Output the (x, y) coordinate of the center of the cell containing the given text.  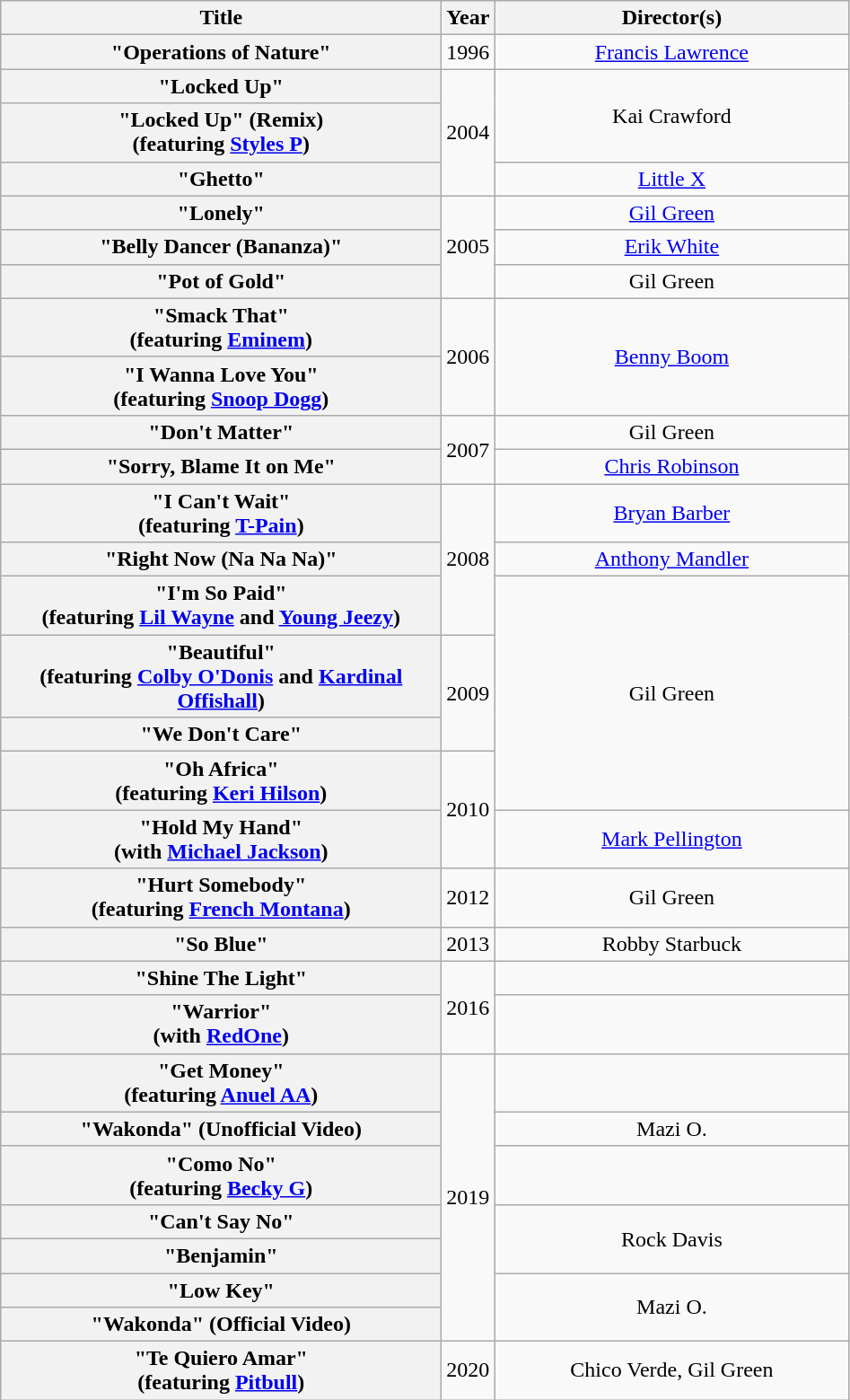
"I'm So Paid"(featuring Lil Wayne and Young Jeezy) (221, 605)
2005 (469, 247)
"We Don't Care" (221, 735)
1996 (469, 52)
2020 (469, 1370)
"Benjamin" (221, 1255)
"Lonely" (221, 213)
"Oh Africa"(featuring Keri Hilson) (221, 781)
2010 (469, 810)
"Operations of Nature" (221, 52)
2008 (469, 559)
"Warrior"(with RedOne) (221, 1024)
Rock Davis (671, 1238)
"Don't Matter" (221, 432)
2013 (469, 944)
Bryan Barber (671, 512)
"Get Money"(featuring Anuel AA) (221, 1083)
2006 (469, 357)
2007 (469, 449)
Director(s) (671, 18)
Erik White (671, 247)
2009 (469, 693)
Year (469, 18)
"Shine The Light" (221, 978)
"I Wanna Love You"(featuring Snoop Dogg) (221, 386)
"Sorry, Blame It on Me" (221, 466)
Benny Boom (671, 357)
2004 (469, 133)
Little X (671, 179)
Francis Lawrence (671, 52)
"So Blue" (221, 944)
Robby Starbuck (671, 944)
"Hurt Somebody"(featuring French Montana) (221, 898)
"Can't Say No" (221, 1221)
"Locked Up" (221, 86)
Chico Verde, Gil Green (671, 1370)
"Smack That"(featuring Eminem) (221, 327)
"Locked Up" (Remix)(featuring Styles P) (221, 133)
Chris Robinson (671, 466)
2019 (469, 1197)
"Como No"(featuring Becky G) (221, 1175)
"Ghetto" (221, 179)
Mark Pellington (671, 839)
"Wakonda" (Official Video) (221, 1325)
Anthony Mandler (671, 559)
"Right Now (Na Na Na)" (221, 559)
"Pot of Gold" (221, 281)
"Belly Dancer (Bananza)" (221, 247)
"Te Quiero Amar"(featuring Pitbull) (221, 1370)
"Hold My Hand"(with Michael Jackson) (221, 839)
Kai Crawford (671, 115)
Title (221, 18)
"Beautiful"(featuring Colby O'Donis and Kardinal Offishall) (221, 676)
2016 (469, 1008)
2012 (469, 898)
"Low Key" (221, 1290)
"I Can't Wait"(featuring T-Pain) (221, 512)
"Wakonda" (Unofficial Video) (221, 1129)
